Search for the cell housing the specified text and yield its (x, y) center coordinate. 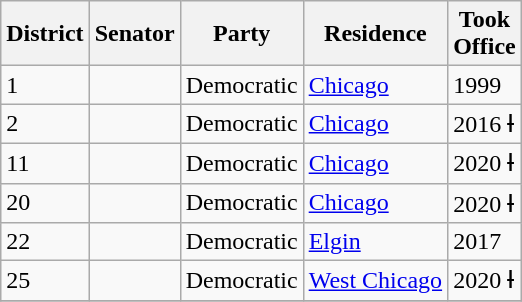
TookOffice (485, 34)
2017 (485, 242)
Senator (134, 34)
1999 (485, 85)
1 (45, 85)
2 (45, 124)
West Chicago (375, 281)
25 (45, 281)
Residence (375, 34)
Elgin (375, 242)
20 (45, 203)
11 (45, 163)
District (45, 34)
2016 Ɨ (485, 124)
22 (45, 242)
Party (242, 34)
